Capture the cell that displays the provided text and extract its [x, y] central coordinate. 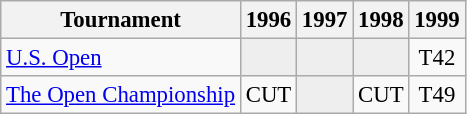
1997 [325, 20]
1998 [381, 20]
U.S. Open [121, 58]
T49 [437, 95]
The Open Championship [121, 95]
1999 [437, 20]
Tournament [121, 20]
1996 [268, 20]
T42 [437, 58]
